Locate the cell with the specified text and output its [x, y] center coordinate. 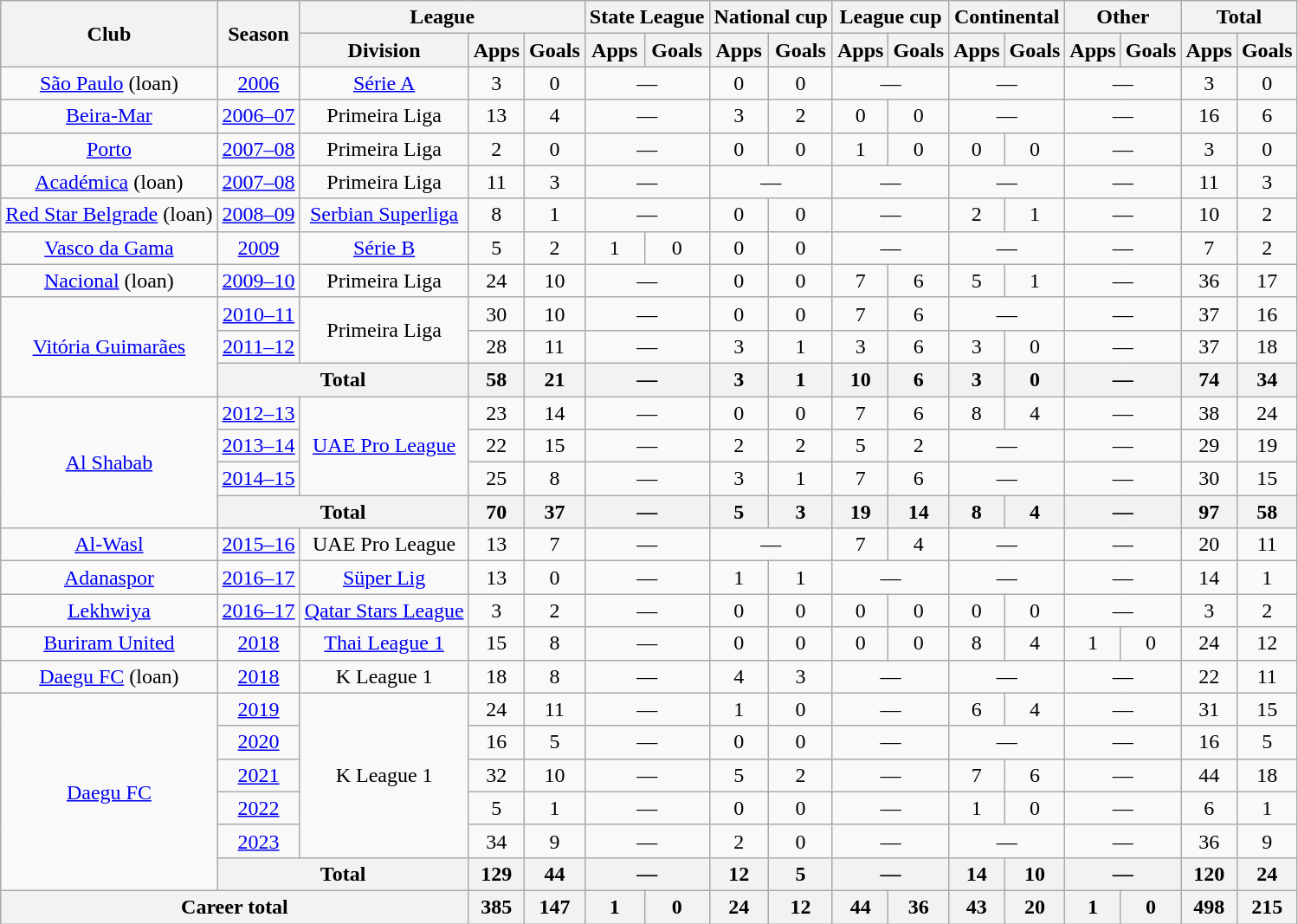
2006–07 [258, 116]
2009 [258, 248]
São Paulo (loan) [109, 83]
Season [258, 34]
2021 [258, 775]
21 [555, 379]
2009–10 [258, 281]
2014–15 [258, 479]
38 [1209, 413]
Continental [1007, 17]
Al-Wasl [109, 545]
Série B [384, 248]
2022 [258, 808]
Süper Lig [384, 578]
Serbian Superliga [384, 215]
2013–14 [258, 446]
385 [496, 907]
Académica (loan) [109, 182]
2006 [258, 83]
Division [384, 50]
2015–16 [258, 545]
Lekhwiya [109, 611]
Career total [235, 907]
17 [1267, 281]
Beira-Mar [109, 116]
Nacional (loan) [109, 281]
2010–11 [258, 313]
2012–13 [258, 413]
74 [1209, 379]
Thai League 1 [384, 643]
League cup [890, 17]
97 [1209, 512]
State League [647, 17]
Série A [384, 83]
129 [496, 874]
120 [1209, 874]
Red Star Belgrade (loan) [109, 215]
Vitória Guimarães [109, 346]
2019 [258, 709]
Daegu FC (loan) [109, 676]
23 [496, 413]
28 [496, 346]
147 [555, 907]
Other [1123, 17]
32 [496, 775]
2023 [258, 841]
Club [109, 34]
Al Shabab [109, 462]
2020 [258, 742]
National cup [771, 17]
2008–09 [258, 215]
Adanaspor [109, 578]
498 [1209, 907]
Daegu FC [109, 792]
70 [496, 512]
League [442, 17]
31 [1209, 709]
215 [1267, 907]
25 [496, 479]
29 [1209, 446]
2011–12 [258, 346]
Porto [109, 149]
43 [977, 907]
Qatar Stars League [384, 611]
Vasco da Gama [109, 248]
Buriram United [109, 643]
